Determine the (x, y) coordinate at the center of the cell enclosing the given text.  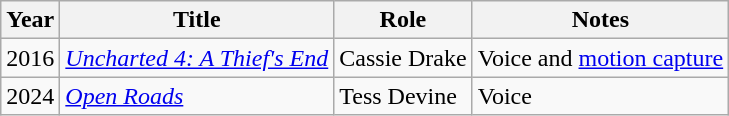
Year (30, 20)
2016 (30, 58)
2024 (30, 96)
Title (197, 20)
Cassie Drake (403, 58)
Tess Devine (403, 96)
Notes (600, 20)
Voice (600, 96)
Role (403, 20)
Uncharted 4: A Thief's End (197, 58)
Voice and motion capture (600, 58)
Open Roads (197, 96)
